Return the (x, y) coordinate for the center point of the cell that contains the specified text.  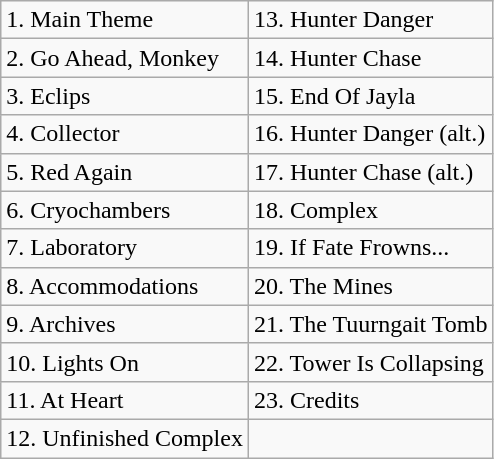
5. Red Again (125, 172)
10. Lights On (125, 362)
3. Eclips (125, 96)
7. Laboratory (125, 248)
4. Collector (125, 134)
12. Unfinished Complex (125, 438)
2. Go Ahead, Monkey (125, 58)
9. Archives (125, 324)
19. If Fate Frowns... (370, 248)
13. Hunter Danger (370, 20)
20. The Mines (370, 286)
8. Accommodations (125, 286)
1. Main Theme (125, 20)
6. Cryochambers (125, 210)
14. Hunter Chase (370, 58)
17. Hunter Chase (alt.) (370, 172)
21. The Tuurngait Tomb (370, 324)
18. Complex (370, 210)
22. Tower Is Collapsing (370, 362)
11. At Heart (125, 400)
16. Hunter Danger (alt.) (370, 134)
15. End Of Jayla (370, 96)
23. Credits (370, 400)
